For the text-containing cell, return its midpoint in [x, y] coordinate format. 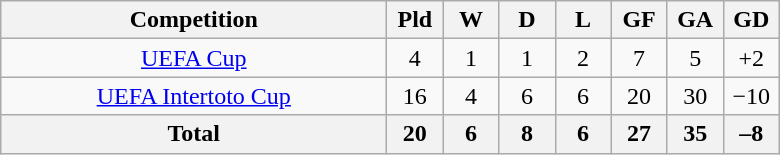
Total [194, 134]
W [471, 20]
GA [695, 20]
8 [527, 134]
30 [695, 96]
35 [695, 134]
GD [751, 20]
−10 [751, 96]
7 [639, 58]
5 [695, 58]
L [583, 20]
2 [583, 58]
16 [415, 96]
Competition [194, 20]
+2 [751, 58]
GF [639, 20]
27 [639, 134]
UEFA Intertoto Cup [194, 96]
UEFA Cup [194, 58]
–8 [751, 134]
D [527, 20]
Pld [415, 20]
